Provide the [X, Y] coordinate of the cell's center where the given text is located.  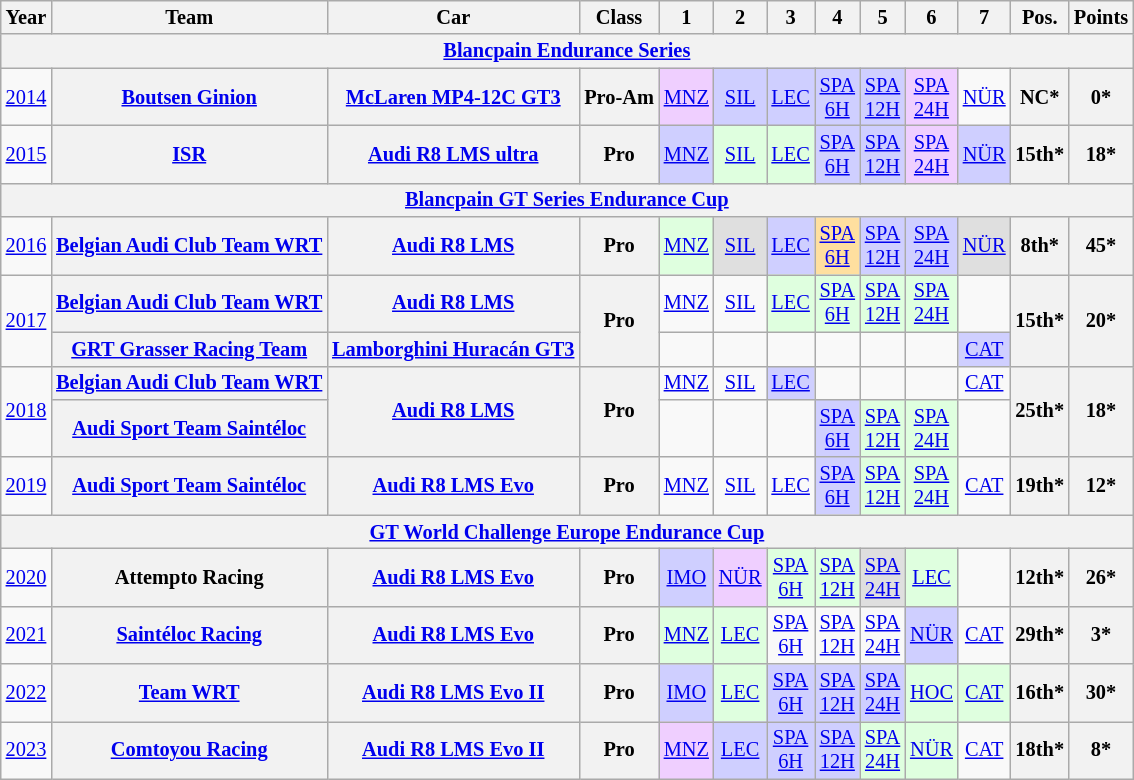
Points [1101, 17]
2019 [26, 486]
Year [26, 17]
2016 [26, 246]
2020 [26, 577]
Team WRT [189, 693]
18th* [1040, 750]
3 [790, 17]
2018 [26, 412]
16th* [1040, 693]
2017 [26, 320]
Pro-Am [619, 97]
0* [1101, 97]
Audi R8 LMS ultra [453, 154]
8th* [1040, 246]
Class [619, 17]
2014 [26, 97]
Boutsen Ginion [189, 97]
26* [1101, 577]
Comtoyou Racing [189, 750]
4 [838, 17]
Lamborghini Huracán GT3 [453, 349]
12th* [1040, 577]
5 [882, 17]
GT World Challenge Europe Endurance Cup [567, 532]
12* [1101, 486]
2 [740, 17]
Car [453, 17]
Blancpain GT Series Endurance Cup [567, 200]
45* [1101, 246]
20* [1101, 320]
7 [984, 17]
GRT Grasser Racing Team [189, 349]
Team [189, 17]
25th* [1040, 412]
Blancpain Endurance Series [567, 51]
NC* [1040, 97]
2023 [26, 750]
3* [1101, 635]
McLaren MP4-12C GT3 [453, 97]
Attempto Racing [189, 577]
2022 [26, 693]
Pos. [1040, 17]
6 [932, 17]
ISR [189, 154]
2021 [26, 635]
Saintéloc Racing [189, 635]
1 [686, 17]
8* [1101, 750]
30* [1101, 693]
19th* [1040, 486]
HOC [932, 693]
29th* [1040, 635]
2015 [26, 154]
